Locate the cell with the specified text and output its (X, Y) center coordinate. 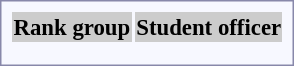
Student officer (209, 27)
Rank group (72, 27)
